For the text-containing cell, return its midpoint in [X, Y] coordinate format. 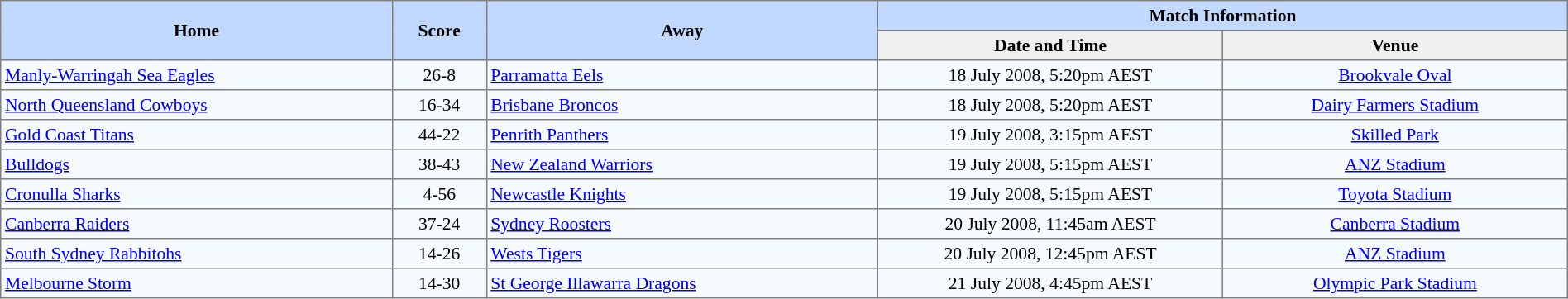
Melbourne Storm [197, 283]
21 July 2008, 4:45pm AEST [1050, 283]
37-24 [439, 224]
Venue [1394, 45]
North Queensland Cowboys [197, 105]
St George Illawarra Dragons [682, 283]
Brisbane Broncos [682, 105]
Canberra Stadium [1394, 224]
Skilled Park [1394, 135]
Canberra Raiders [197, 224]
Match Information [1223, 16]
Home [197, 31]
20 July 2008, 12:45pm AEST [1050, 254]
Score [439, 31]
Date and Time [1050, 45]
4-56 [439, 194]
Parramatta Eels [682, 75]
26-8 [439, 75]
South Sydney Rabbitohs [197, 254]
Penrith Panthers [682, 135]
16-34 [439, 105]
14-26 [439, 254]
20 July 2008, 11:45am AEST [1050, 224]
Cronulla Sharks [197, 194]
19 July 2008, 3:15pm AEST [1050, 135]
Brookvale Oval [1394, 75]
38-43 [439, 164]
Gold Coast Titans [197, 135]
44-22 [439, 135]
Newcastle Knights [682, 194]
Olympic Park Stadium [1394, 283]
Bulldogs [197, 164]
Wests Tigers [682, 254]
Manly-Warringah Sea Eagles [197, 75]
Away [682, 31]
14-30 [439, 283]
Toyota Stadium [1394, 194]
Sydney Roosters [682, 224]
Dairy Farmers Stadium [1394, 105]
New Zealand Warriors [682, 164]
